Find where the given text appears and provide that cell's center as [x, y] coordinate. 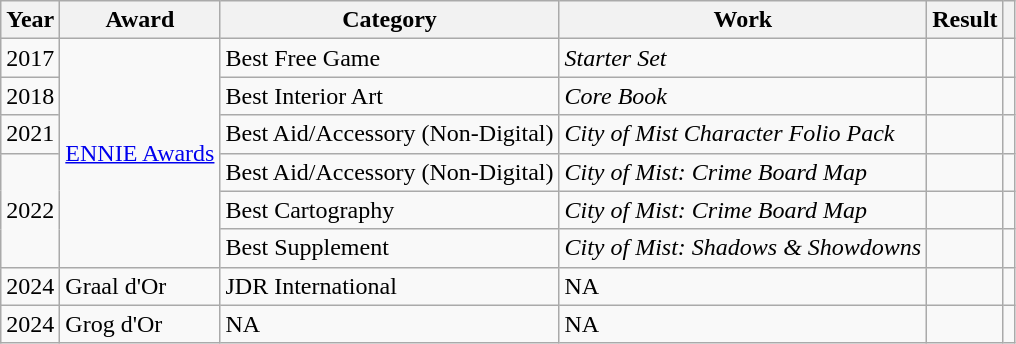
City of Mist: Shadows & Showdowns [743, 248]
JDR International [390, 286]
City of Mist Character Folio Pack [743, 134]
Category [390, 20]
2018 [30, 96]
Starter Set [743, 58]
Graal d'Or [140, 286]
2021 [30, 134]
Best Free Game [390, 58]
ENNIE Awards [140, 153]
Grog d'Or [140, 324]
Best Supplement [390, 248]
Core Book [743, 96]
2017 [30, 58]
Year [30, 20]
2022 [30, 210]
Best Cartography [390, 210]
Result [965, 20]
Award [140, 20]
Work [743, 20]
Best Interior Art [390, 96]
